Capture the cell that displays the provided text and extract its (X, Y) central coordinate. 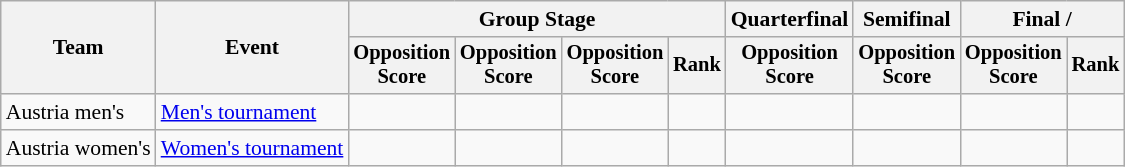
Team (78, 48)
Austria women's (78, 148)
Group Stage (536, 19)
Event (252, 48)
Austria men's (78, 112)
Quarterfinal (790, 19)
Women's tournament (252, 148)
Men's tournament (252, 112)
Final / (1042, 19)
Semifinal (906, 19)
